Provide the [x, y] coordinate of the cell's center where the given text is located.  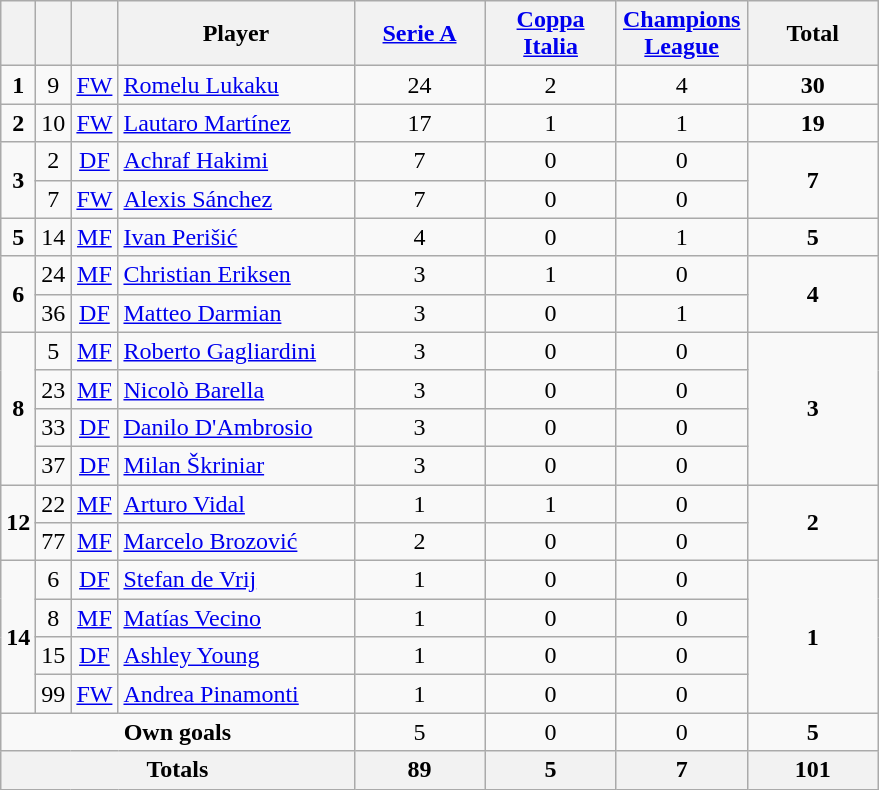
Danilo D'Ambrosio [236, 427]
Milan Škriniar [236, 465]
99 [54, 694]
23 [54, 389]
Stefan de Vrij [236, 580]
89 [420, 770]
Roberto Gagliardini [236, 351]
Alexis Sánchez [236, 199]
Achraf Hakimi [236, 161]
Arturo Vidal [236, 503]
19 [812, 123]
9 [54, 85]
Totals [178, 770]
22 [54, 503]
Nicolò Barella [236, 389]
Coppa Italia [550, 34]
Romelu Lukaku [236, 85]
101 [812, 770]
Andrea Pinamonti [236, 694]
Matteo Darmian [236, 313]
Ashley Young [236, 656]
10 [54, 123]
77 [54, 542]
36 [54, 313]
Total [812, 34]
15 [54, 656]
17 [420, 123]
30 [812, 85]
Matías Vecino [236, 618]
12 [18, 522]
Serie A [420, 34]
Champions League [682, 34]
Lautaro Martínez [236, 123]
Christian Eriksen [236, 275]
33 [54, 427]
Ivan Perišić [236, 237]
Own goals [178, 732]
37 [54, 465]
Marcelo Brozović [236, 542]
Player [236, 34]
